Provide the (x, y) coordinate of the cell's center where the given text is located.  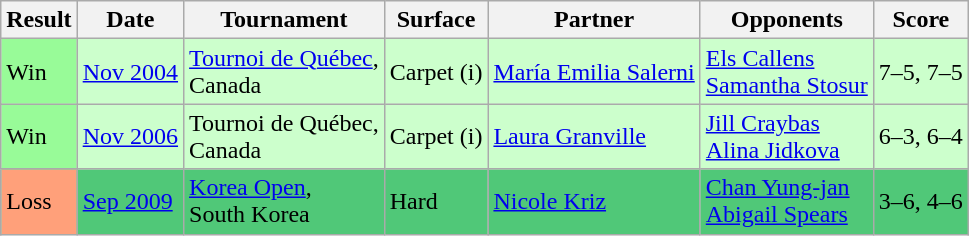
Els Callens Samantha Stosur (786, 72)
Tournament (284, 20)
Opponents (786, 20)
Result (39, 20)
Loss (39, 202)
Korea Open, South Korea (284, 202)
Hard (436, 202)
Chan Yung-jan Abigail Spears (786, 202)
3–6, 4–6 (920, 202)
Nicole Kriz (594, 202)
6–3, 6–4 (920, 136)
Score (920, 20)
Nov 2006 (130, 136)
Surface (436, 20)
Nov 2004 (130, 72)
Date (130, 20)
7–5, 7–5 (920, 72)
Jill Craybas Alina Jidkova (786, 136)
Laura Granville (594, 136)
Partner (594, 20)
Sep 2009 (130, 202)
María Emilia Salerni (594, 72)
